Find where the given text appears and provide that cell's center as (X, Y) coordinate. 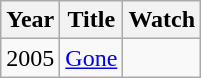
Year (30, 20)
Title (92, 20)
Gone (92, 58)
Watch (162, 20)
2005 (30, 58)
